Determine the [X, Y] coordinate at the center of the cell enclosing the given text.  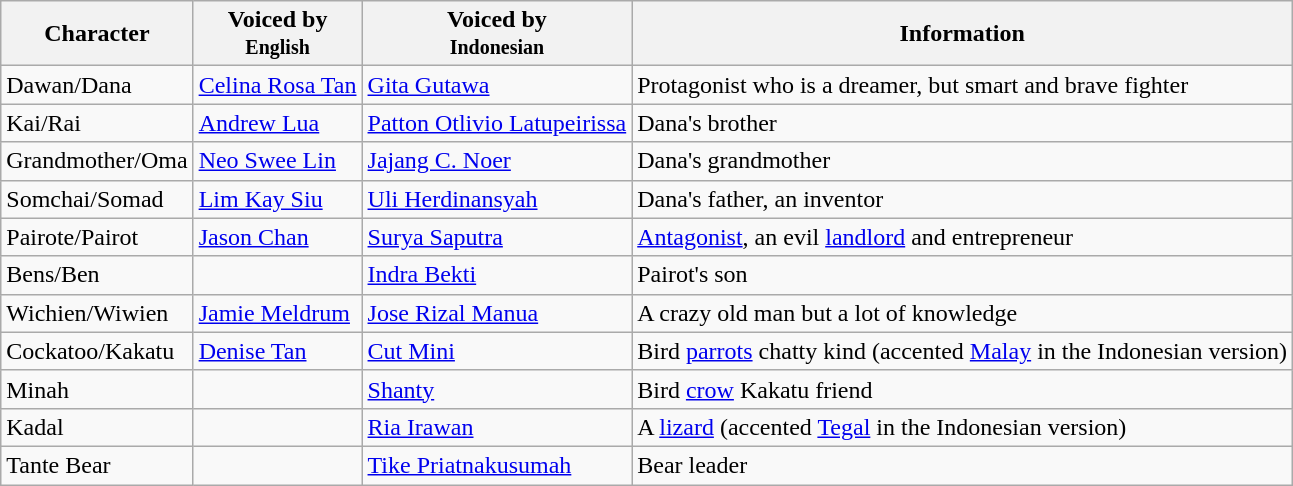
Pairot's son [962, 275]
A crazy old man but a lot of knowledge [962, 313]
Cut Mini [497, 351]
Dana's grandmother [962, 161]
Tike Priatnakusumah [497, 465]
Jamie Meldrum [278, 313]
Surya Saputra [497, 237]
Character [97, 34]
Bird crow Kakatu friend [962, 389]
Grandmother/Oma [97, 161]
Kai/Rai [97, 123]
Denise Tan [278, 351]
Ria Irawan [497, 427]
Wichien/Wiwien [97, 313]
Jason Chan [278, 237]
Dana's father, an inventor [962, 199]
Tante Bear [97, 465]
Indra Bekti [497, 275]
Pairote/Pairot [97, 237]
Dawan/Dana [97, 85]
Voiced by English [278, 34]
Antagonist, an evil landlord and entrepreneur [962, 237]
Jose Rizal Manua [497, 313]
Uli Herdinansyah [497, 199]
Voiced by Indonesian [497, 34]
Bear leader [962, 465]
Bens/Ben [97, 275]
Patton Otlivio Latupeirissa [497, 123]
Bird parrots chatty kind (accented Malay in the Indonesian version) [962, 351]
Jajang C. Noer [497, 161]
Protagonist who is a dreamer, but smart and brave fighter [962, 85]
Kadal [97, 427]
Andrew Lua [278, 123]
Lim Kay Siu [278, 199]
Gita Gutawa [497, 85]
Celina Rosa Tan [278, 85]
Cockatoo/Kakatu [97, 351]
Neo Swee Lin [278, 161]
Information [962, 34]
Shanty [497, 389]
Minah [97, 389]
Somchai/Somad [97, 199]
Dana's brother [962, 123]
A lizard (accented Tegal in the Indonesian version) [962, 427]
